Find where the given text appears and provide that cell's center as (X, Y) coordinate. 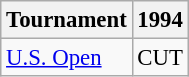
CUT (160, 58)
U.S. Open (66, 58)
Tournament (66, 20)
1994 (160, 20)
